Output the [x, y] coordinate of the center of the cell containing the given text.  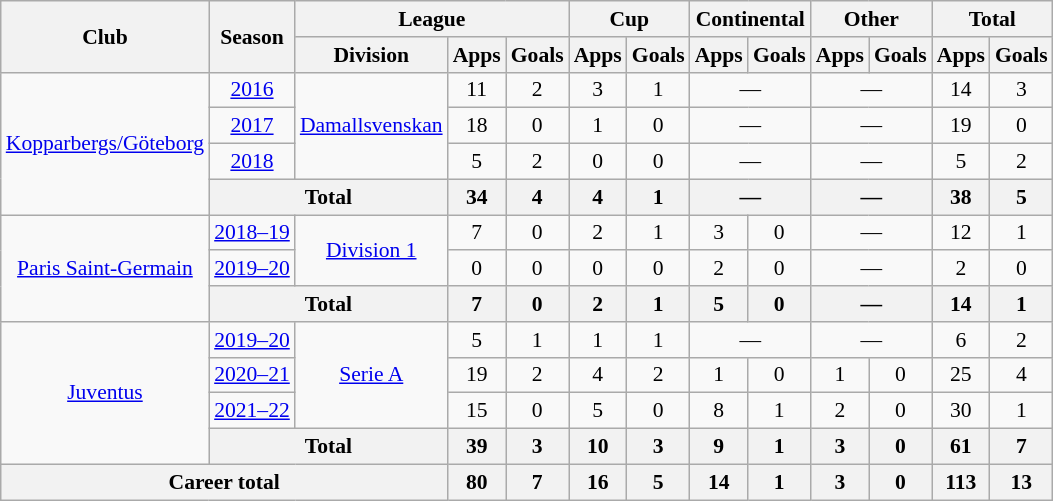
Juventus [105, 393]
18 [477, 126]
12 [961, 233]
113 [961, 482]
Kopparbergs/Göteborg [105, 143]
2018 [252, 162]
16 [598, 482]
15 [477, 411]
Division 1 [372, 250]
8 [719, 411]
Career total [224, 482]
2016 [252, 90]
39 [477, 447]
Cup [630, 19]
38 [961, 197]
61 [961, 447]
80 [477, 482]
30 [961, 411]
Damallsvenskan [372, 126]
10 [598, 447]
2017 [252, 126]
Serie A [372, 376]
Paris Saint-Germain [105, 268]
Other [872, 19]
25 [961, 375]
6 [961, 340]
Season [252, 36]
2021–22 [252, 411]
13 [1022, 482]
Continental [750, 19]
2020–21 [252, 375]
9 [719, 447]
League [432, 19]
11 [477, 90]
Club [105, 36]
Division [372, 55]
2018–19 [252, 233]
34 [477, 197]
